Detect which cell encompasses the target text, then output its [x, y] center coordinate. 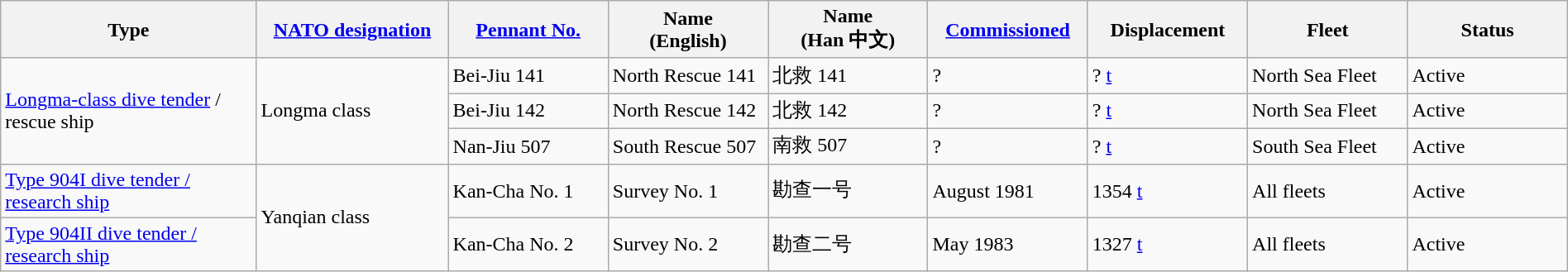
South Sea Fleet [1328, 146]
Commissioned [1007, 30]
Nan-Jiu 507 [528, 146]
Type [129, 30]
Pennant No. [528, 30]
Bei-Jiu 141 [528, 76]
North Rescue 142 [688, 111]
Name(Han 中文) [849, 30]
Type 904II dive tender / research ship [129, 245]
Kan-Cha No. 1 [528, 190]
South Rescue 507 [688, 146]
Longma class [352, 111]
勘查一号 [849, 190]
Name(English) [688, 30]
Type 904I dive tender / research ship [129, 190]
Status [1487, 30]
Bei-Jiu 142 [528, 111]
Kan-Cha No. 2 [528, 245]
NATO designation [352, 30]
北救 142 [849, 111]
南救 507 [849, 146]
Longma-class dive tender / rescue ship [129, 111]
Survey No. 2 [688, 245]
勘查二号 [849, 245]
Yanqian class [352, 217]
Survey No. 1 [688, 190]
May 1983 [1007, 245]
August 1981 [1007, 190]
北救 141 [849, 76]
North Rescue 141 [688, 76]
1354 t [1168, 190]
1327 t [1168, 245]
Displacement [1168, 30]
Fleet [1328, 30]
